Return [x, y] of the center of cell containing provided text 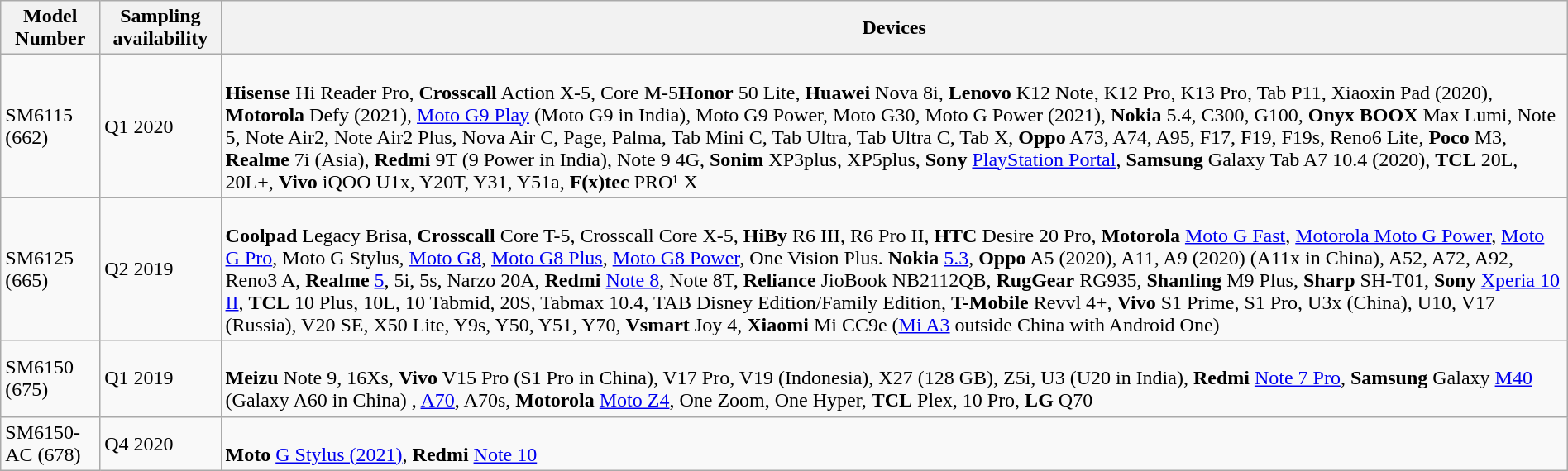
Moto G Stylus (2021), Redmi Note 10 [894, 443]
SM6150 (675) [50, 378]
SM6125 (665) [50, 269]
Q4 2020 [160, 443]
Q1 2019 [160, 378]
Q1 2020 [160, 126]
SM6115 (662) [50, 126]
SM6150-AC (678) [50, 443]
Model Number [50, 28]
Devices [894, 28]
Sampling availability [160, 28]
Q2 2019 [160, 269]
